Capture the cell that displays the provided text and extract its [X, Y] central coordinate. 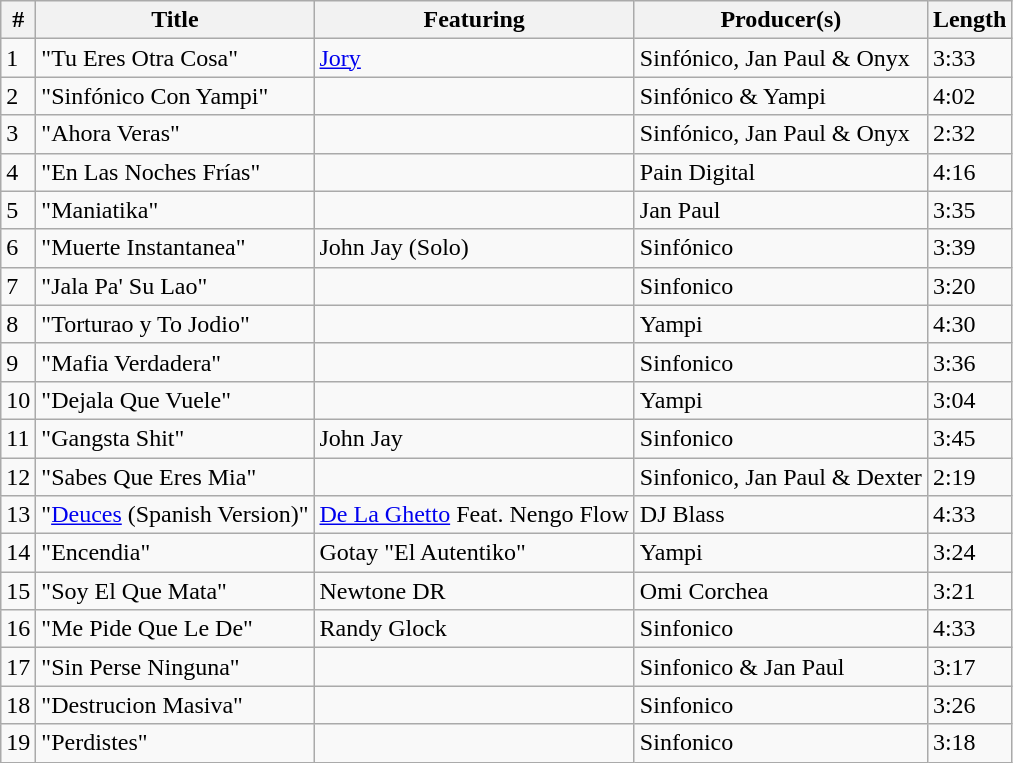
3:04 [969, 400]
3:45 [969, 438]
12 [18, 477]
11 [18, 438]
9 [18, 362]
Pain Digital [780, 172]
"Sinfónico Con Yampi" [175, 96]
"Maniatika" [175, 210]
"Mafia Verdadera" [175, 362]
4:30 [969, 324]
"Deuces (Spanish Version)" [175, 515]
17 [18, 667]
"Dejala Que Vuele" [175, 400]
3:18 [969, 743]
"Soy El Que Mata" [175, 591]
2 [18, 96]
18 [18, 705]
3 [18, 134]
Randy Glock [474, 629]
"Encendia" [175, 553]
1 [18, 58]
"Gangsta Shit" [175, 438]
Sinfonico & Jan Paul [780, 667]
"Tu Eres Otra Cosa" [175, 58]
Jory [474, 58]
13 [18, 515]
3:17 [969, 667]
6 [18, 248]
14 [18, 553]
"En Las Noches Frías" [175, 172]
7 [18, 286]
3:21 [969, 591]
4:16 [969, 172]
"Destrucion Masiva" [175, 705]
Sinfónico [780, 248]
19 [18, 743]
"Sabes Que Eres Mia" [175, 477]
"Perdistes" [175, 743]
Omi Corchea [780, 591]
"Sin Perse Ninguna" [175, 667]
"Torturao y To Jodio" [175, 324]
5 [18, 210]
"Ahora Veras" [175, 134]
Title [175, 20]
John Jay (Solo) [474, 248]
# [18, 20]
"Me Pide Que Le De" [175, 629]
10 [18, 400]
16 [18, 629]
Sinfónico & Yampi [780, 96]
Gotay "El Autentiko" [474, 553]
3:20 [969, 286]
3:24 [969, 553]
"Muerte Instantanea" [175, 248]
Sinfonico, Jan Paul & Dexter [780, 477]
Producer(s) [780, 20]
"Jala Pa' Su Lao" [175, 286]
3:26 [969, 705]
2:19 [969, 477]
Featuring [474, 20]
Jan Paul [780, 210]
4 [18, 172]
3:39 [969, 248]
De La Ghetto Feat. Nengo Flow [474, 515]
3:36 [969, 362]
Newtone DR [474, 591]
2:32 [969, 134]
DJ Blass [780, 515]
3:35 [969, 210]
Length [969, 20]
4:02 [969, 96]
John Jay [474, 438]
15 [18, 591]
3:33 [969, 58]
8 [18, 324]
